Determine the [X, Y] coordinate at the center of the cell enclosing the given text.  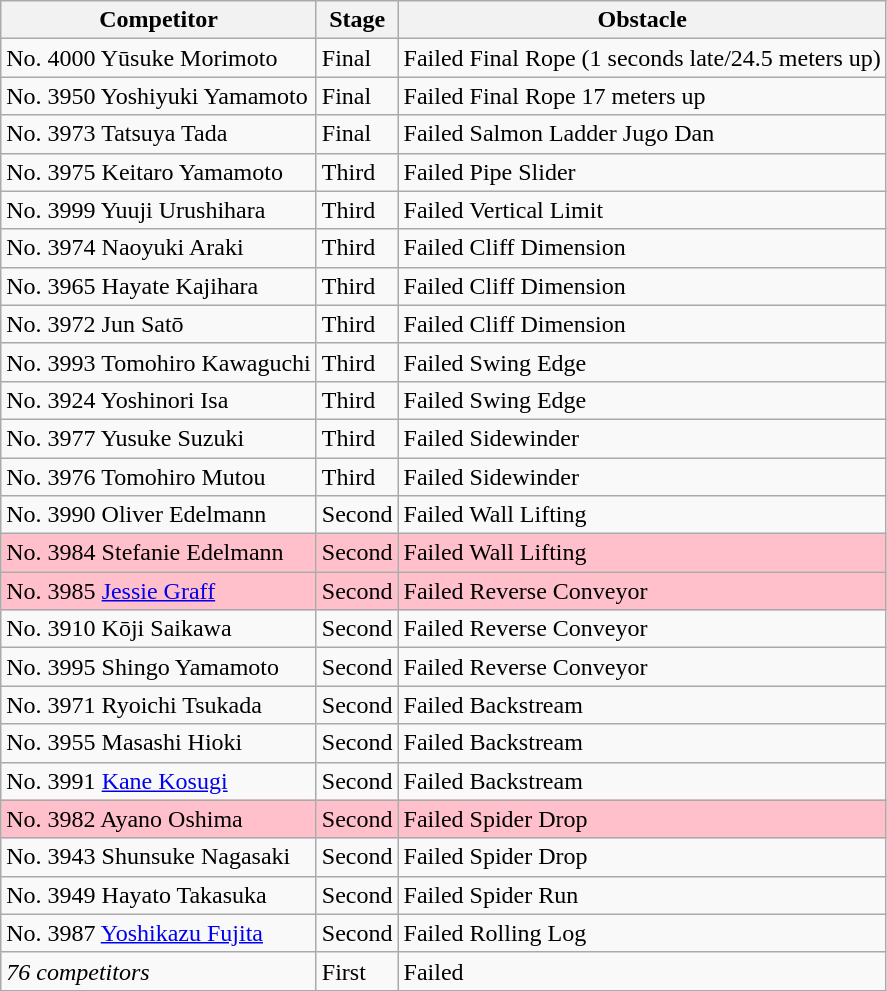
No. 3973 Tatsuya Tada [159, 134]
No. 3999 Yuuji Urushihara [159, 210]
No. 3965 Hayate Kajihara [159, 286]
Failed [642, 971]
No. 3987 Yoshikazu Fujita [159, 933]
No. 3991 Kane Kosugi [159, 781]
No. 3984 Stefanie Edelmann [159, 553]
No. 3955 Masashi Hioki [159, 743]
Competitor [159, 20]
Failed Vertical Limit [642, 210]
No. 3950 Yoshiyuki Yamamoto [159, 96]
Failed Rolling Log [642, 933]
No. 3982 Ayano Oshima [159, 819]
Failed Pipe Slider [642, 172]
No. 3971 Ryoichi Tsukada [159, 705]
No. 3975 Keitaro Yamamoto [159, 172]
No. 3990 Oliver Edelmann [159, 515]
No. 3924 Yoshinori Isa [159, 400]
Failed Final Rope (1 seconds late/24.5 meters up) [642, 58]
No. 3910 Kōji Saikawa [159, 629]
Failed Salmon Ladder Jugo Dan [642, 134]
No. 3976 Tomohiro Mutou [159, 477]
Failed Final Rope 17 meters up [642, 96]
Failed Spider Run [642, 895]
No. 3995 Shingo Yamamoto [159, 667]
No. 4000 Yūsuke Morimoto [159, 58]
No. 3974 Naoyuki Araki [159, 248]
Obstacle [642, 20]
76 competitors [159, 971]
No. 3977 Yusuke Suzuki [159, 438]
First [357, 971]
Stage [357, 20]
No. 3972 Jun Satō [159, 324]
No. 3949 Hayato Takasuka [159, 895]
No. 3943 Shunsuke Nagasaki [159, 857]
No. 3985 Jessie Graff [159, 591]
No. 3993 Tomohiro Kawaguchi [159, 362]
